Detect which cell encompasses the target text, then output its (X, Y) center coordinate. 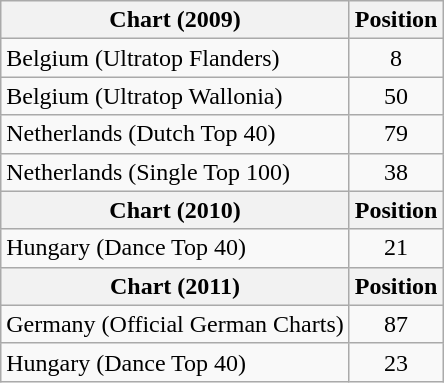
Belgium (Ultratop Wallonia) (175, 96)
79 (396, 134)
Chart (2009) (175, 20)
Belgium (Ultratop Flanders) (175, 58)
Chart (2010) (175, 210)
21 (396, 248)
8 (396, 58)
38 (396, 172)
Netherlands (Dutch Top 40) (175, 134)
Germany (Official German Charts) (175, 324)
87 (396, 324)
Chart (2011) (175, 286)
50 (396, 96)
Netherlands (Single Top 100) (175, 172)
23 (396, 362)
